Find where the given text appears and provide that cell's center as [X, Y] coordinate. 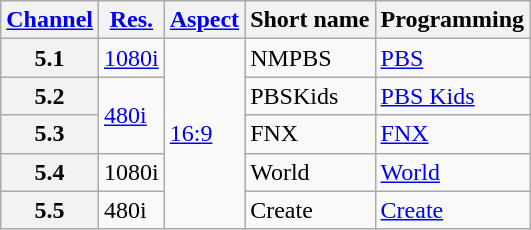
16:9 [204, 134]
Res. [132, 20]
Aspect [204, 20]
PBSKids [310, 96]
5.3 [50, 134]
Programming [452, 20]
PBS Kids [452, 96]
NMPBS [310, 58]
Channel [50, 20]
5.1 [50, 58]
5.5 [50, 210]
5.4 [50, 172]
5.2 [50, 96]
Short name [310, 20]
PBS [452, 58]
